Pinpoint the cell where the given text exists, returning its (X, Y) midpoint coordinate. 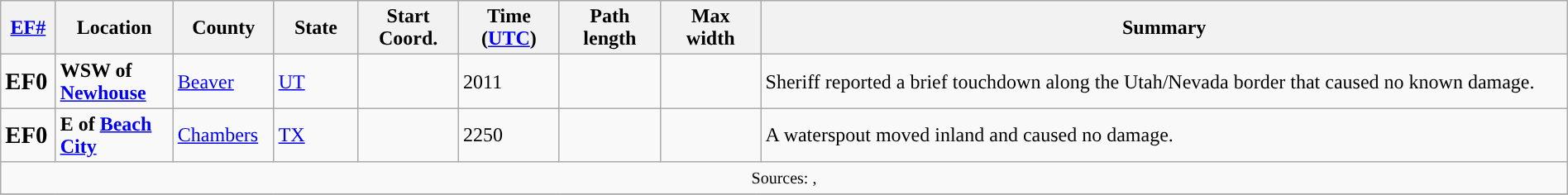
Sheriff reported a brief touchdown along the Utah/Nevada border that caused no known damage. (1164, 81)
2250 (509, 136)
2011 (509, 81)
Max width (710, 28)
EF# (28, 28)
Chambers (223, 136)
Beaver (223, 81)
TX (316, 136)
E of Beach City (114, 136)
Path length (610, 28)
Sources: , (784, 178)
Time (UTC) (509, 28)
Location (114, 28)
State (316, 28)
County (223, 28)
Start Coord. (409, 28)
Summary (1164, 28)
A waterspout moved inland and caused no damage. (1164, 136)
UT (316, 81)
WSW of Newhouse (114, 81)
